Search for the cell housing the specified text and yield its (x, y) center coordinate. 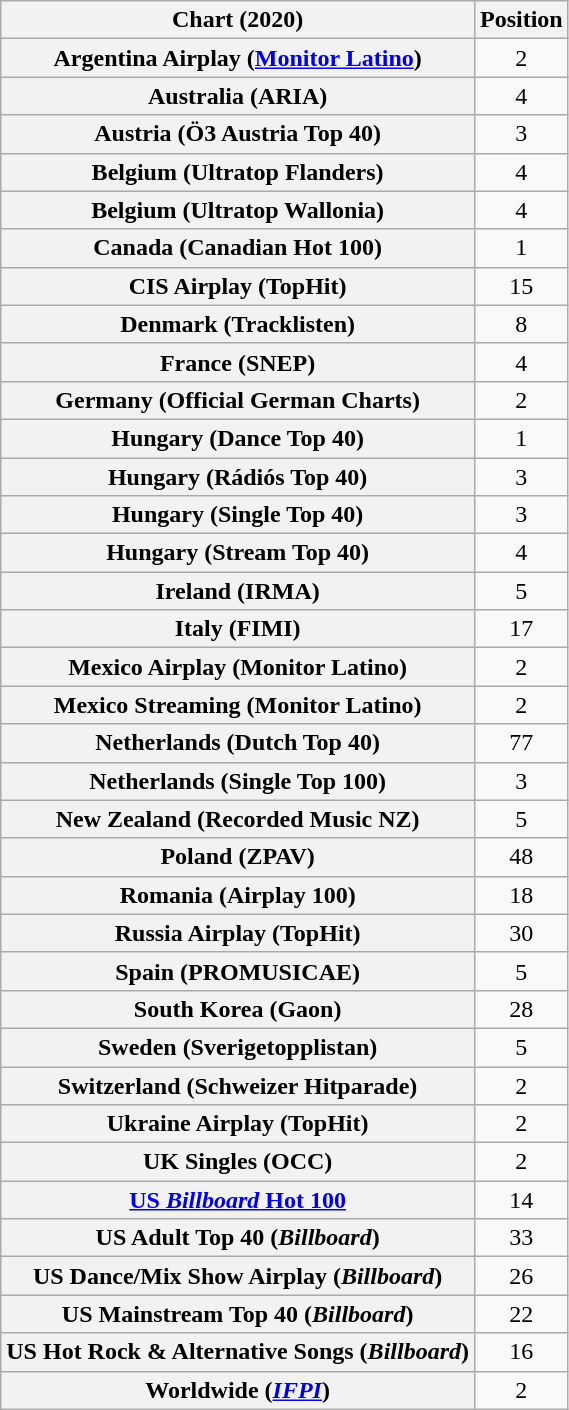
Hungary (Stream Top 40) (238, 553)
Russia Airplay (TopHit) (238, 933)
Position (521, 20)
15 (521, 286)
26 (521, 1276)
14 (521, 1200)
Netherlands (Dutch Top 40) (238, 743)
Belgium (Ultratop Wallonia) (238, 210)
Hungary (Single Top 40) (238, 515)
33 (521, 1238)
Mexico Airplay (Monitor Latino) (238, 667)
8 (521, 324)
CIS Airplay (TopHit) (238, 286)
France (SNEP) (238, 362)
Poland (ZPAV) (238, 857)
US Dance/Mix Show Airplay (Billboard) (238, 1276)
US Adult Top 40 (Billboard) (238, 1238)
UK Singles (OCC) (238, 1162)
Belgium (Ultratop Flanders) (238, 172)
Netherlands (Single Top 100) (238, 781)
Spain (PROMUSICAE) (238, 971)
28 (521, 1009)
Sweden (Sverigetopplistan) (238, 1047)
US Hot Rock & Alternative Songs (Billboard) (238, 1352)
77 (521, 743)
Romania (Airplay 100) (238, 895)
17 (521, 629)
US Billboard Hot 100 (238, 1200)
18 (521, 895)
South Korea (Gaon) (238, 1009)
Germany (Official German Charts) (238, 400)
Worldwide (IFPI) (238, 1390)
Ireland (IRMA) (238, 591)
Chart (2020) (238, 20)
Mexico Streaming (Monitor Latino) (238, 705)
16 (521, 1352)
Denmark (Tracklisten) (238, 324)
Switzerland (Schweizer Hitparade) (238, 1085)
Hungary (Rádiós Top 40) (238, 477)
US Mainstream Top 40 (Billboard) (238, 1314)
Ukraine Airplay (TopHit) (238, 1124)
30 (521, 933)
Canada (Canadian Hot 100) (238, 248)
Argentina Airplay (Monitor Latino) (238, 58)
Italy (FIMI) (238, 629)
Hungary (Dance Top 40) (238, 438)
Austria (Ö3 Austria Top 40) (238, 134)
48 (521, 857)
Australia (ARIA) (238, 96)
New Zealand (Recorded Music NZ) (238, 819)
22 (521, 1314)
